Locate the cell with the specified text and output its (x, y) center coordinate. 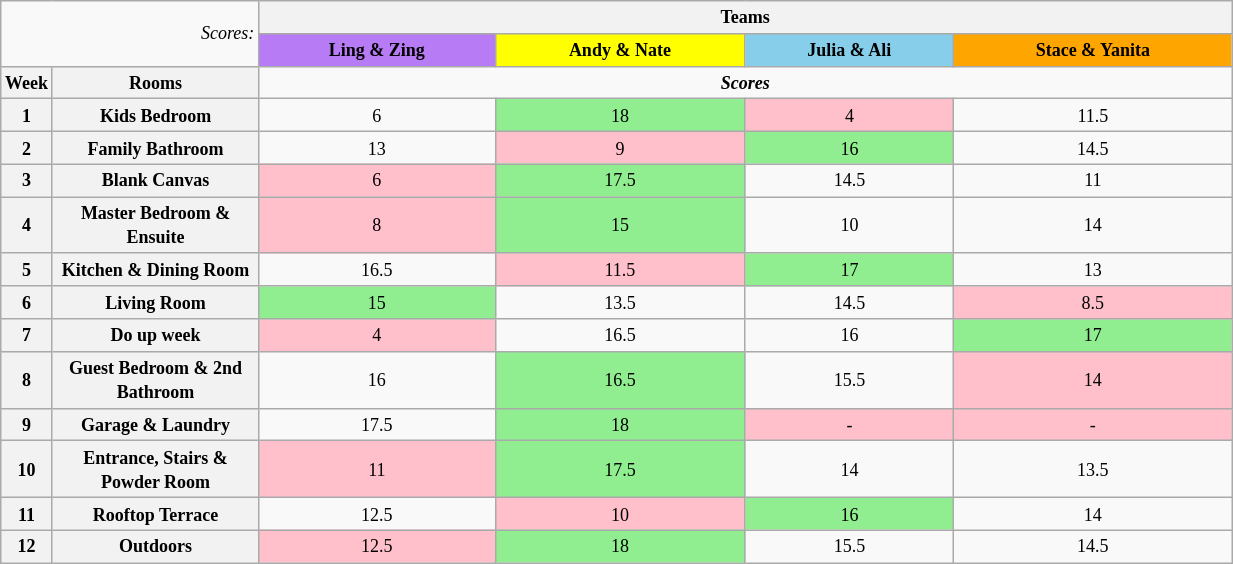
Teams (746, 18)
5 (27, 270)
Scores: (130, 34)
Master Bedroom & Ensuite (155, 226)
Scores (746, 82)
7 (27, 336)
Rooms (155, 82)
Outdoors (155, 546)
Andy & Nate (620, 50)
Blank Canvas (155, 180)
Rooftop Terrace (155, 514)
Kids Bedroom (155, 116)
3 (27, 180)
Entrance, Stairs & Powder Room (155, 470)
Do up week (155, 336)
Garage & Laundry (155, 424)
Julia & Ali (850, 50)
Stace & Yanita (1093, 50)
Guest Bedroom & 2nd Bathroom (155, 380)
Week (27, 82)
12 (27, 546)
Living Room (155, 302)
Family Bathroom (155, 148)
Ling & Zing (377, 50)
1 (27, 116)
2 (27, 148)
Kitchen & Dining Room (155, 270)
8.5 (1093, 302)
